Output the (X, Y) coordinate of the center of the cell containing the given text.  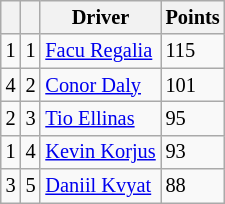
Kevin Korjus (100, 152)
101 (193, 85)
Tio Ellinas (100, 118)
115 (193, 51)
5 (31, 186)
95 (193, 118)
Facu Regalia (100, 51)
Points (193, 17)
Daniil Kvyat (100, 186)
Driver (100, 17)
Conor Daly (100, 85)
93 (193, 152)
88 (193, 186)
